Scan for the cell matching the given text and deliver its (x, y) coordinate at center. 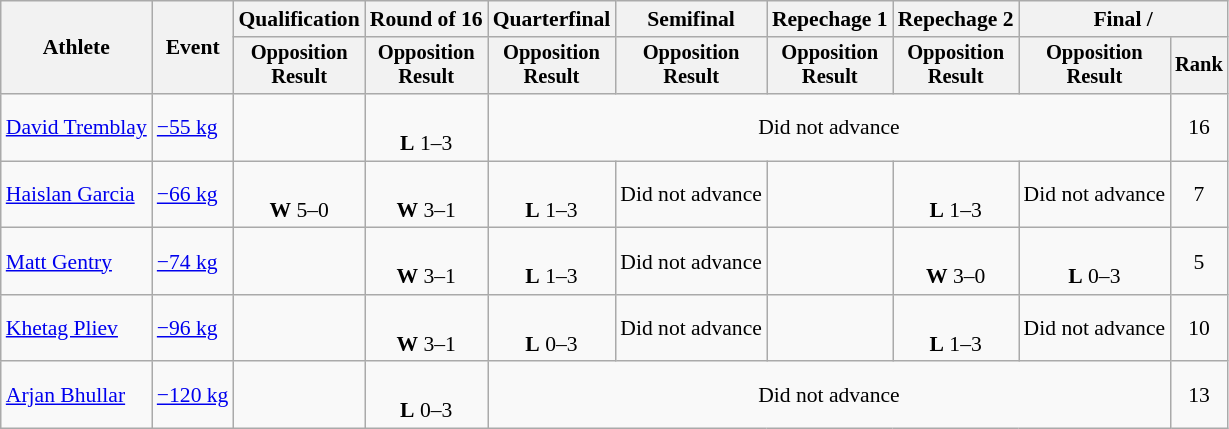
Semifinal (691, 19)
Arjan Bhullar (76, 396)
Matt Gentry (76, 262)
Repechage 1 (830, 19)
−66 kg (193, 194)
−55 kg (193, 128)
10 (1199, 328)
−74 kg (193, 262)
−96 kg (193, 328)
7 (1199, 194)
−120 kg (193, 396)
Event (193, 48)
Qualification (298, 19)
Haislan Garcia (76, 194)
16 (1199, 128)
5 (1199, 262)
Khetag Pliev (76, 328)
Final / (1124, 19)
Rank (1199, 66)
13 (1199, 396)
Repechage 2 (956, 19)
W 5–0 (298, 194)
Athlete (76, 48)
W 3–0 (956, 262)
David Tremblay (76, 128)
Round of 16 (426, 19)
Quarterfinal (552, 19)
